Search for the cell housing the specified text and yield its [x, y] center coordinate. 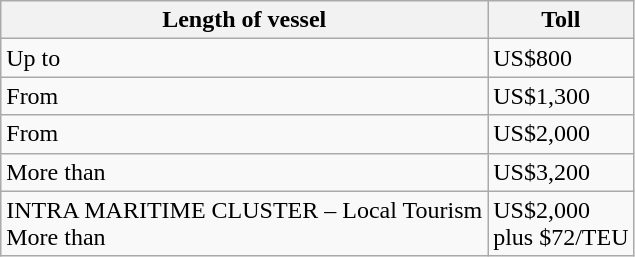
Length of vessel [244, 20]
Toll [561, 20]
Up to [244, 58]
US$2,000 [561, 134]
US$800 [561, 58]
More than [244, 172]
US$3,200 [561, 172]
US$1,300 [561, 96]
US$2,000plus $72/TEU [561, 224]
INTRA MARITIME CLUSTER – Local TourismMore than [244, 224]
